Detect which cell encompasses the target text, then output its [X, Y] center coordinate. 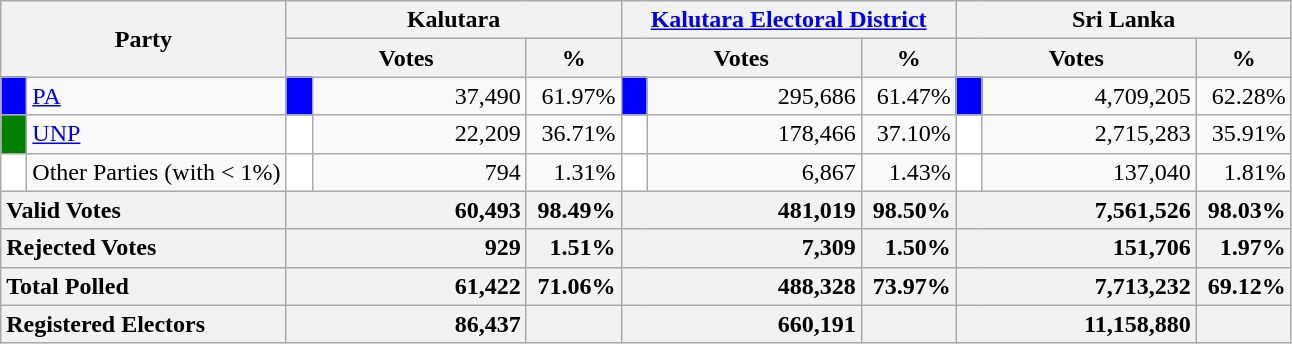
61.47% [908, 96]
7,309 [741, 248]
178,466 [754, 134]
295,686 [754, 96]
69.12% [1244, 286]
37,490 [419, 96]
1.43% [908, 172]
22,209 [419, 134]
UNP [156, 134]
481,019 [741, 210]
Registered Electors [144, 324]
2,715,283 [1089, 134]
36.71% [574, 134]
794 [419, 172]
35.91% [1244, 134]
1.50% [908, 248]
60,493 [406, 210]
Kalutara Electoral District [788, 20]
73.97% [908, 286]
86,437 [406, 324]
7,713,232 [1076, 286]
1.51% [574, 248]
62.28% [1244, 96]
Sri Lanka [1124, 20]
Other Parties (with < 1%) [156, 172]
98.49% [574, 210]
1.31% [574, 172]
6,867 [754, 172]
71.06% [574, 286]
1.97% [1244, 248]
PA [156, 96]
98.50% [908, 210]
37.10% [908, 134]
7,561,526 [1076, 210]
4,709,205 [1089, 96]
1.81% [1244, 172]
488,328 [741, 286]
11,158,880 [1076, 324]
929 [406, 248]
151,706 [1076, 248]
Rejected Votes [144, 248]
61,422 [406, 286]
Party [144, 39]
Total Polled [144, 286]
98.03% [1244, 210]
660,191 [741, 324]
Kalutara [454, 20]
137,040 [1089, 172]
61.97% [574, 96]
Valid Votes [144, 210]
